From the cell containing the given text, extract its center point as (X, Y) coordinate. 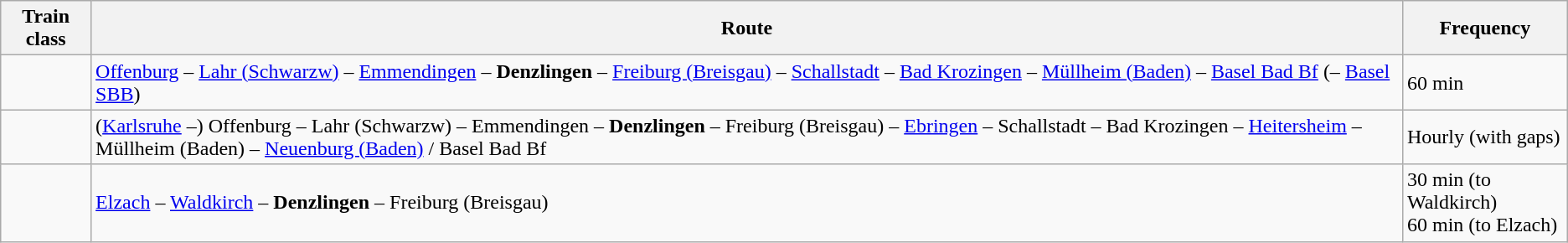
60 min (1484, 82)
Elzach – Waldkirch – Denzlingen – Freiburg (Breisgau) (747, 203)
Train class (46, 28)
Frequency (1484, 28)
Route (747, 28)
30 min (to Waldkirch)60 min (to Elzach) (1484, 203)
Hourly (with gaps) (1484, 137)
